Output the [X, Y] coordinate of the center of the cell containing the given text.  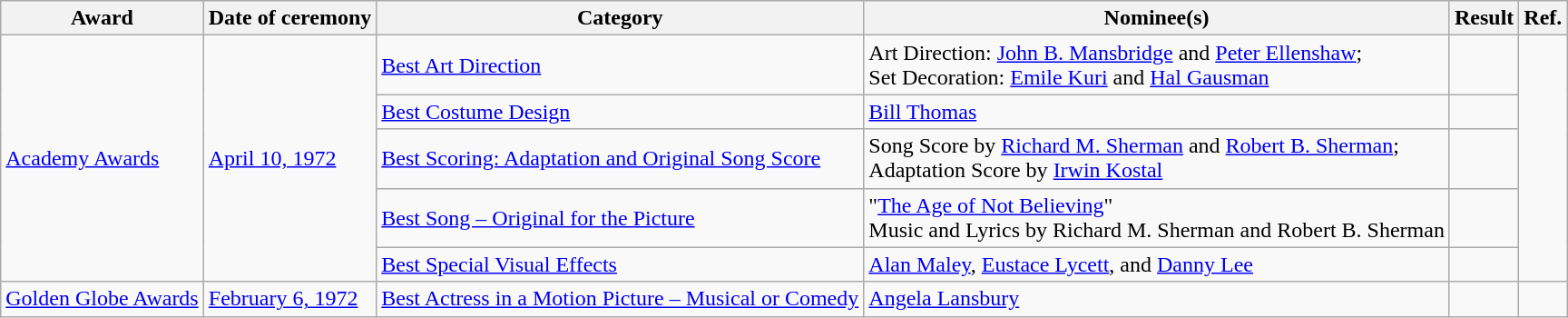
Best Special Visual Effects [621, 264]
February 6, 1972 [290, 299]
Academy Awards [103, 158]
Award [103, 18]
Result [1484, 18]
Best Costume Design [621, 112]
Best Scoring: Adaptation and Original Song Score [621, 158]
Best Actress in a Motion Picture – Musical or Comedy [621, 299]
Category [621, 18]
April 10, 1972 [290, 158]
"The Age of Not Believing" Music and Lyrics by Richard M. Sherman and Robert B. Sherman [1157, 218]
Art Direction: John B. Mansbridge and Peter Ellenshaw; Set Decoration: Emile Kuri and Hal Gausman [1157, 65]
Angela Lansbury [1157, 299]
Ref. [1543, 18]
Song Score by Richard M. Sherman and Robert B. Sherman; Adaptation Score by Irwin Kostal [1157, 158]
Best Art Direction [621, 65]
Best Song – Original for the Picture [621, 218]
Golden Globe Awards [103, 299]
Alan Maley, Eustace Lycett, and Danny Lee [1157, 264]
Date of ceremony [290, 18]
Bill Thomas [1157, 112]
Nominee(s) [1157, 18]
